Detect which cell encompasses the target text, then output its [X, Y] center coordinate. 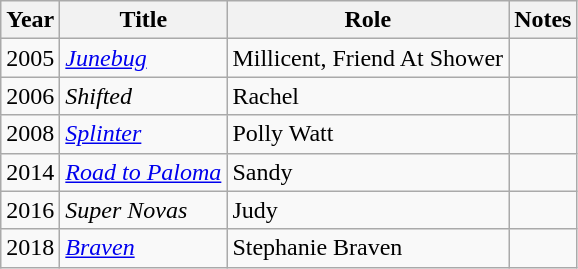
Sandy [368, 172]
2016 [30, 210]
Millicent, Friend At Shower [368, 58]
Super Novas [144, 210]
2005 [30, 58]
Notes [543, 20]
Polly Watt [368, 134]
Shifted [144, 96]
Rachel [368, 96]
Road to Paloma [144, 172]
Stephanie Braven [368, 248]
2014 [30, 172]
Splinter [144, 134]
Role [368, 20]
Junebug [144, 58]
2008 [30, 134]
Title [144, 20]
2006 [30, 96]
Year [30, 20]
2018 [30, 248]
Judy [368, 210]
Braven [144, 248]
